Return (X, Y) of the center of cell containing provided text 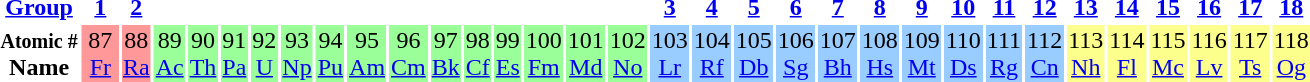
87 Fr (100, 54)
114Fl (1127, 54)
98Cf (478, 54)
90Th (203, 54)
102No (628, 54)
93Np (297, 54)
96Cm (409, 54)
91Pa (234, 54)
111Rg (1004, 54)
100Fm (544, 54)
116Lv (1209, 54)
88Ra (137, 54)
97Bk (446, 54)
94Pu (330, 54)
104Rf (712, 54)
118Og (1291, 54)
103Lr (670, 54)
109Mt (922, 54)
95Am (368, 54)
112Cn (1045, 54)
117Ts (1250, 54)
105Db (754, 54)
110Ds (963, 54)
92U (264, 54)
107Bh (838, 54)
101Md (586, 54)
99Es (508, 54)
115Mc (1168, 54)
108Hs (880, 54)
106Sg (796, 54)
113Nh (1086, 54)
89Ac (170, 54)
